Determine the (X, Y) coordinate at the center of the cell enclosing the given text.  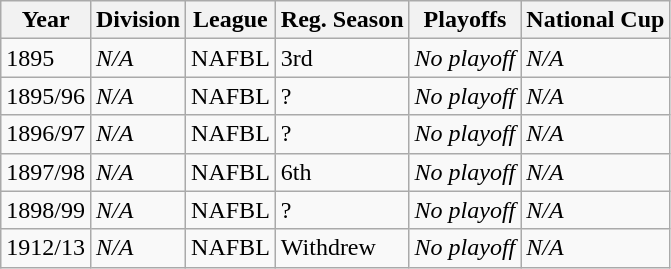
Playoffs (465, 20)
1895 (46, 58)
6th (342, 172)
Year (46, 20)
1895/96 (46, 96)
1898/99 (46, 210)
National Cup (596, 20)
1912/13 (46, 248)
Withdrew (342, 248)
Reg. Season (342, 20)
3rd (342, 58)
League (231, 20)
1896/97 (46, 134)
Division (138, 20)
1897/98 (46, 172)
